Detect which cell encompasses the target text, then output its (x, y) center coordinate. 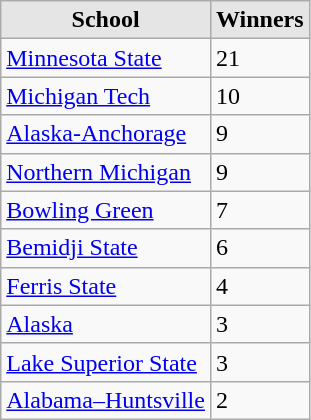
Alaska (106, 324)
Bowling Green (106, 210)
Lake Superior State (106, 362)
7 (260, 210)
21 (260, 58)
Alaska-Anchorage (106, 134)
School (106, 20)
Ferris State (106, 286)
4 (260, 286)
Bemidji State (106, 248)
Minnesota State (106, 58)
Winners (260, 20)
Michigan Tech (106, 96)
10 (260, 96)
Northern Michigan (106, 172)
2 (260, 400)
Alabama–Huntsville (106, 400)
6 (260, 248)
